Identify which cell holds the provided text, then report its (x, y) central coordinate. 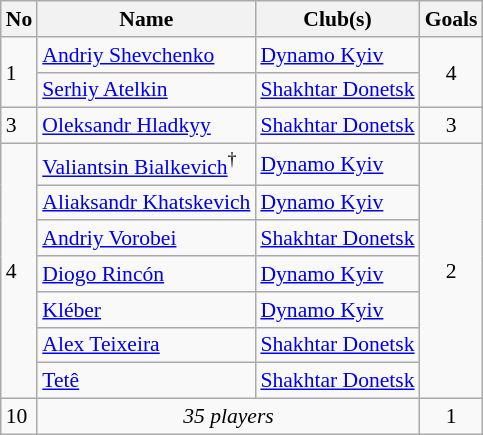
Serhiy Atelkin (146, 90)
35 players (228, 417)
Kléber (146, 310)
Diogo Rincón (146, 274)
Club(s) (337, 19)
Oleksandr Hladkyy (146, 126)
Andriy Shevchenko (146, 55)
Aliaksandr Khatskevich (146, 203)
2 (452, 272)
Andriy Vorobei (146, 239)
Alex Teixeira (146, 345)
Name (146, 19)
No (20, 19)
Valiantsin Bialkevich† (146, 164)
Tetê (146, 381)
Goals (452, 19)
10 (20, 417)
